Return the (X, Y) coordinate for the center point of the cell that contains the specified text.  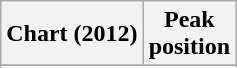
Peakposition (189, 34)
Chart (2012) (72, 34)
